Detect which cell encompasses the target text, then output its (x, y) center coordinate. 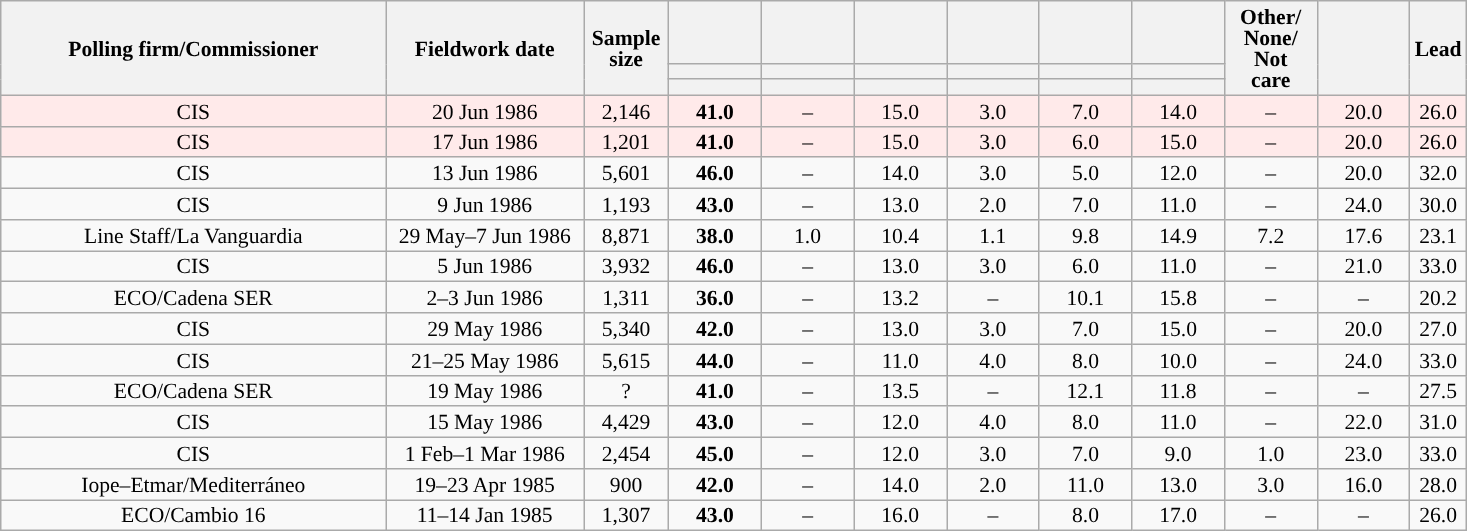
11.8 (1178, 390)
Sample size (626, 48)
Line Staff/La Vanguardia (194, 236)
2,146 (626, 110)
1,201 (626, 142)
27.5 (1438, 390)
Other/None/Notcare (1270, 48)
9 Jun 1986 (485, 204)
21–25 May 1986 (485, 360)
17 Jun 1986 (485, 142)
3,932 (626, 266)
7.2 (1270, 236)
Polling firm/Commissioner (194, 48)
? (626, 390)
2,454 (626, 454)
13.2 (900, 298)
ECO/Cambio 16 (194, 516)
19–23 Apr 1985 (485, 484)
1 Feb–1 Mar 1986 (485, 454)
1.1 (992, 236)
20 Jun 1986 (485, 110)
Lead (1438, 48)
2–3 Jun 1986 (485, 298)
27.0 (1438, 328)
1,311 (626, 298)
Iope–Etmar/Mediterráneo (194, 484)
19 May 1986 (485, 390)
36.0 (716, 298)
45.0 (716, 454)
28.0 (1438, 484)
10.0 (1178, 360)
1,193 (626, 204)
29 May–7 Jun 1986 (485, 236)
23.1 (1438, 236)
30.0 (1438, 204)
17.6 (1364, 236)
32.0 (1438, 174)
9.0 (1178, 454)
20.2 (1438, 298)
9.8 (1086, 236)
44.0 (716, 360)
17.0 (1178, 516)
15 May 1986 (485, 422)
Fieldwork date (485, 48)
38.0 (716, 236)
23.0 (1364, 454)
900 (626, 484)
10.1 (1086, 298)
22.0 (1364, 422)
5.0 (1086, 174)
13 Jun 1986 (485, 174)
14.9 (1178, 236)
29 May 1986 (485, 328)
31.0 (1438, 422)
21.0 (1364, 266)
8,871 (626, 236)
10.4 (900, 236)
4,429 (626, 422)
15.8 (1178, 298)
5,601 (626, 174)
5 Jun 1986 (485, 266)
13.5 (900, 390)
5,615 (626, 360)
1,307 (626, 516)
5,340 (626, 328)
11–14 Jan 1985 (485, 516)
12.1 (1086, 390)
